Return [x, y] of the center of cell containing provided text 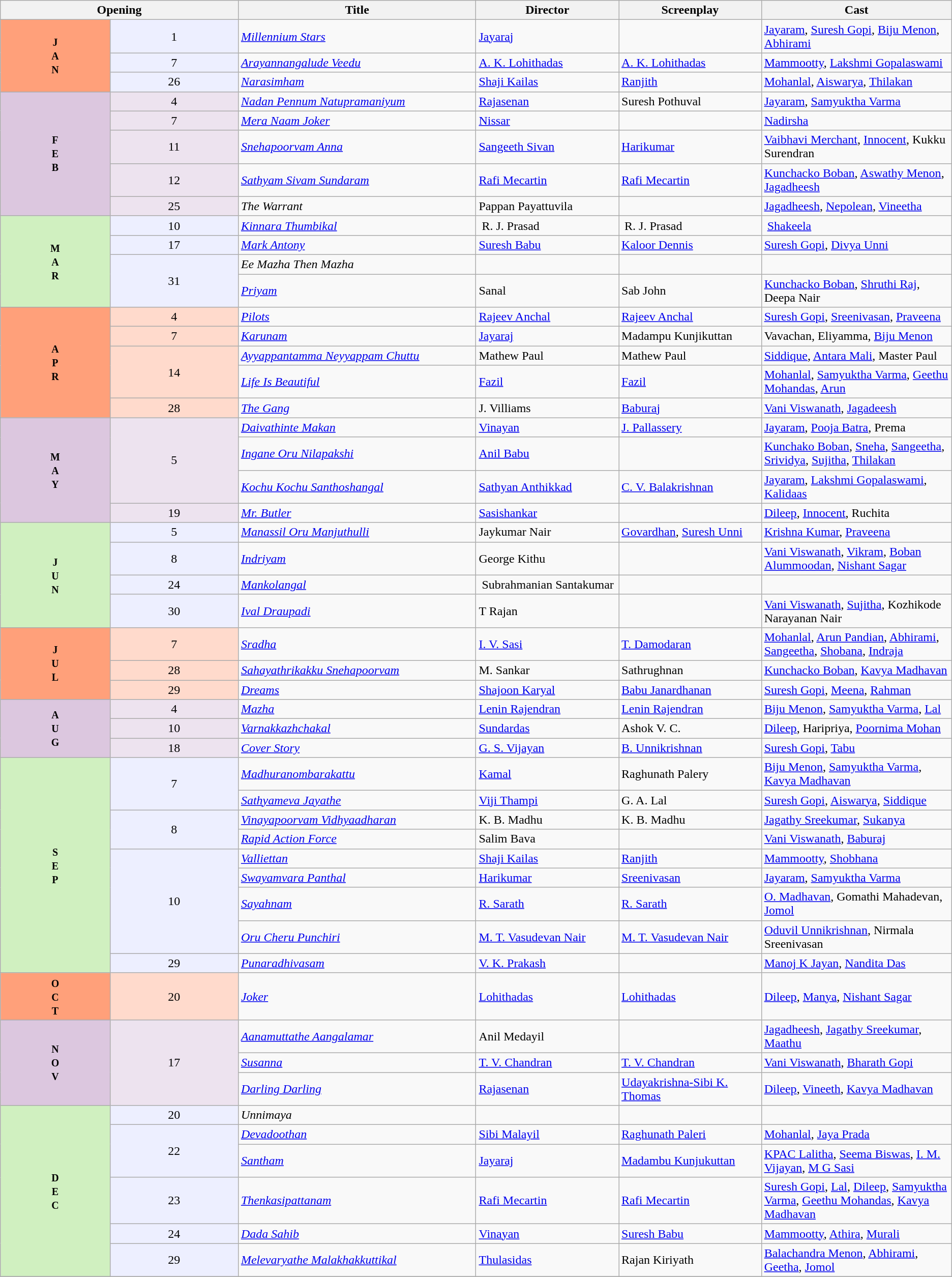
Suresh Gopi, Meena, Rahman [856, 689]
Madhuranombarakattu [357, 774]
Pappan Payattuvila [547, 206]
Dileep, Innocent, Ruchita [856, 513]
Vani Viswanath, Jagadeesh [856, 408]
Ayyappantamma Neyyappam Chuttu [357, 356]
Shakeela [856, 225]
Sathyameva Jayathe [357, 800]
J. Villiams [547, 408]
Sayahnam [357, 904]
Suresh Pothuval [691, 101]
Aanamuttathe Aangalamar [357, 1036]
Suresh Gopi, Sreenivasan, Praveena [856, 317]
Vani Viswanath, Bharath Gopi [856, 1062]
Devadoothan [357, 1135]
19 [174, 513]
Madampu Kunjikuttan [691, 336]
JUL [55, 663]
B. Unnikrishnan [691, 748]
Sradha [357, 644]
1 [174, 37]
12 [174, 180]
Kunchacko Boban, Aswathy Menon, Jagadheesh [856, 180]
Balachandra Menon, Abhirami, Geetha, Jomol [856, 1260]
DEC [55, 1191]
Mammootty, Lakshmi Gopalaswami [856, 63]
Indriyam [357, 559]
Joker [357, 996]
Sanal [547, 290]
Mera Naam Joker [357, 121]
Director [547, 10]
V. K. Prakash [547, 963]
The Warrant [357, 206]
Raghunath Paleri [691, 1135]
I. V. Sasi [547, 644]
31 [174, 281]
Suresh Gopi, Lal, Dileep, Samyuktha Varma, Geethu Mohandas, Kavya Madhavan [856, 1201]
Dreams [357, 689]
Suresh Gopi, Divya Unni [856, 245]
MAY [55, 470]
Salim Bava [547, 839]
Mohanlal, Samyuktha Varma, Geethu Mohandas, Arun [856, 382]
Oru Cheru Punchiri [357, 937]
Arayannangalude Veedu [357, 63]
Vavachan, Eliyamma, Biju Menon [856, 336]
Swayamvara Panthal [357, 878]
23 [174, 1201]
Priyam [357, 290]
Mohanlal, Aiswarya, Thilakan [856, 82]
25 [174, 206]
Sangeeth Sivan [547, 147]
Manoj K Jayan, Nandita Das [856, 963]
Santham [357, 1161]
Mohanlal, Arun Pandian, Abhirami, Sangeetha, Shobana, Indraja [856, 644]
Sathrughnan [691, 670]
MAR [55, 262]
KPAC Lalitha, Seema Biswas, I. M. Vijayan, M G Sasi [856, 1161]
Darling Darling [357, 1089]
Millennium Stars [357, 37]
Nadirsha [856, 121]
Jagadheesh, Jagathy Sreekumar, Maathu [856, 1036]
Sreenivasan [691, 878]
Ival Draupadi [357, 611]
Viji Thampi [547, 800]
Melevaryathe Malakhakkuttikal [357, 1260]
Sasishankar [547, 513]
SEP [55, 865]
FEB [55, 154]
Rapid Action Force [357, 839]
George Kithu [547, 559]
M. Sankar [547, 670]
Jayaram, Suresh Gopi, Biju Menon, Abhirami [856, 37]
Thulasidas [547, 1260]
Krishna Kumar, Praveena [856, 532]
Ee Mazha Then Mazha [357, 264]
Mazha [357, 709]
Jayaram, Lakshmi Gopalaswami, Kalidaas [856, 486]
Pilots [357, 317]
Siddique, Antara Mali, Master Paul [856, 356]
22 [174, 1151]
G. A. Lal [691, 800]
Sathyan Anthikkad [547, 486]
Govardhan, Suresh Unni [691, 532]
Jagathy Sreekumar, Sukanya [856, 820]
Kunchacko Boban, Shruthi Raj, Deepa Nair [856, 290]
Snehapoorvam Anna [357, 147]
Kunchacko Boban, Kavya Madhavan [856, 670]
Punaradhivasam [357, 963]
Vani Viswanath, Vikram, Boban Alummoodan, Nishant Sagar [856, 559]
Vaibhavi Merchant, Innocent, Kukku Surendran [856, 147]
Sahayathrikakku Snehapoorvam [357, 670]
Kaloor Dennis [691, 245]
Opening [120, 10]
T Rajan [547, 611]
Dileep, Haripriya, Poornima Mohan [856, 729]
Suresh Gopi, Aiswarya, Siddique [856, 800]
18 [174, 748]
Vinayapoorvam Vidhyaadharan [357, 820]
14 [174, 372]
Mr. Butler [357, 513]
Sab John [691, 290]
T. Damodaran [691, 644]
Subrahmanian Santakumar [547, 585]
Anil Babu [547, 454]
Thenkasipattanam [357, 1201]
Susanna [357, 1062]
Ingane Oru Nilapakshi [357, 454]
Dileep, Manya, Nishant Sagar [856, 996]
Karunam [357, 336]
Mammootty, Shobhana [856, 858]
JAN [55, 56]
Nissar [547, 121]
Cover Story [357, 748]
Manassil Oru Manjuthulli [357, 532]
Baburaj [691, 408]
Anil Medayil [547, 1036]
Kunchako Boban, Sneha, Sangeetha, Srividya, Sujitha, Thilakan [856, 454]
Sibi Malayil [547, 1135]
Raghunath Palery [691, 774]
Ashok V. C. [691, 729]
11 [174, 147]
30 [174, 611]
APR [55, 362]
26 [174, 82]
OCT [55, 996]
Cast [856, 10]
The Gang [357, 408]
Jagadheesh, Nepolean, Vineetha [856, 206]
Daivathinte Makan [357, 427]
Narasimham [357, 82]
G. S. Vijayan [547, 748]
J. Pallassery [691, 427]
C. V. Balakrishnan [691, 486]
Udayakrishna-Sibi K. Thomas [691, 1089]
Shajoon Karyal [547, 689]
Biju Menon, Samyuktha Varma, Lal [856, 709]
AUG [55, 729]
Sathyam Sivam Sundaram [357, 180]
Suresh Gopi, Tabu [856, 748]
Kamal [547, 774]
Mohanlal, Jaya Prada [856, 1135]
Screenplay [691, 10]
Oduvil Unnikrishnan, Nirmala Sreenivasan [856, 937]
Mankolangal [357, 585]
Mark Antony [357, 245]
Varnakkazhchakal [357, 729]
JUN [55, 575]
O. Madhavan, Gomathi Mahadevan, Jomol [856, 904]
NOV [55, 1062]
Jayaram, Pooja Batra, Prema [856, 427]
Sundardas [547, 729]
Valliettan [357, 858]
Biju Menon, Samyuktha Varma, Kavya Madhavan [856, 774]
Madambu Kunjukuttan [691, 1161]
Vani Viswanath, Sujitha, Kozhikode Narayanan Nair [856, 611]
Mammootty, Athira, Murali [856, 1234]
Dileep, Vineeth, Kavya Madhavan [856, 1089]
Life Is Beautiful [357, 382]
Dada Sahib [357, 1234]
Nadan Pennum Natupramaniyum [357, 101]
Vani Viswanath, Baburaj [856, 839]
Babu Janardhanan [691, 689]
Unnimaya [357, 1115]
Kochu Kochu Santhoshangal [357, 486]
Rajan Kiriyath [691, 1260]
Jaykumar Nair [547, 532]
Title [357, 10]
Kinnara Thumbikal [357, 225]
